Provide the (X, Y) coordinate of the cell's center where the given text is located.  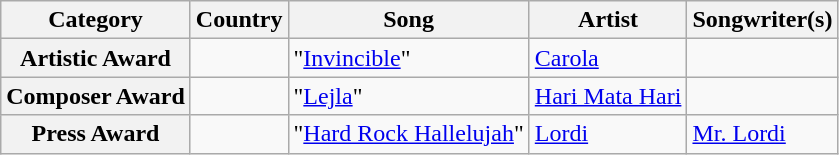
Hari Mata Hari (608, 96)
Composer Award (96, 96)
"Hard Rock Hallelujah" (408, 134)
Lordi (608, 134)
Press Award (96, 134)
Artist (608, 20)
Artistic Award (96, 58)
Songwriter(s) (762, 20)
Country (239, 20)
Mr. Lordi (762, 134)
Song (408, 20)
"Invincible" (408, 58)
"Lejla" (408, 96)
Category (96, 20)
Carola (608, 58)
